Identify which cell holds the provided text, then report its (x, y) central coordinate. 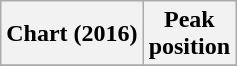
Peakposition (189, 34)
Chart (2016) (72, 34)
